Extract the [x, y] coordinate from the center of the cell holding the provided text.  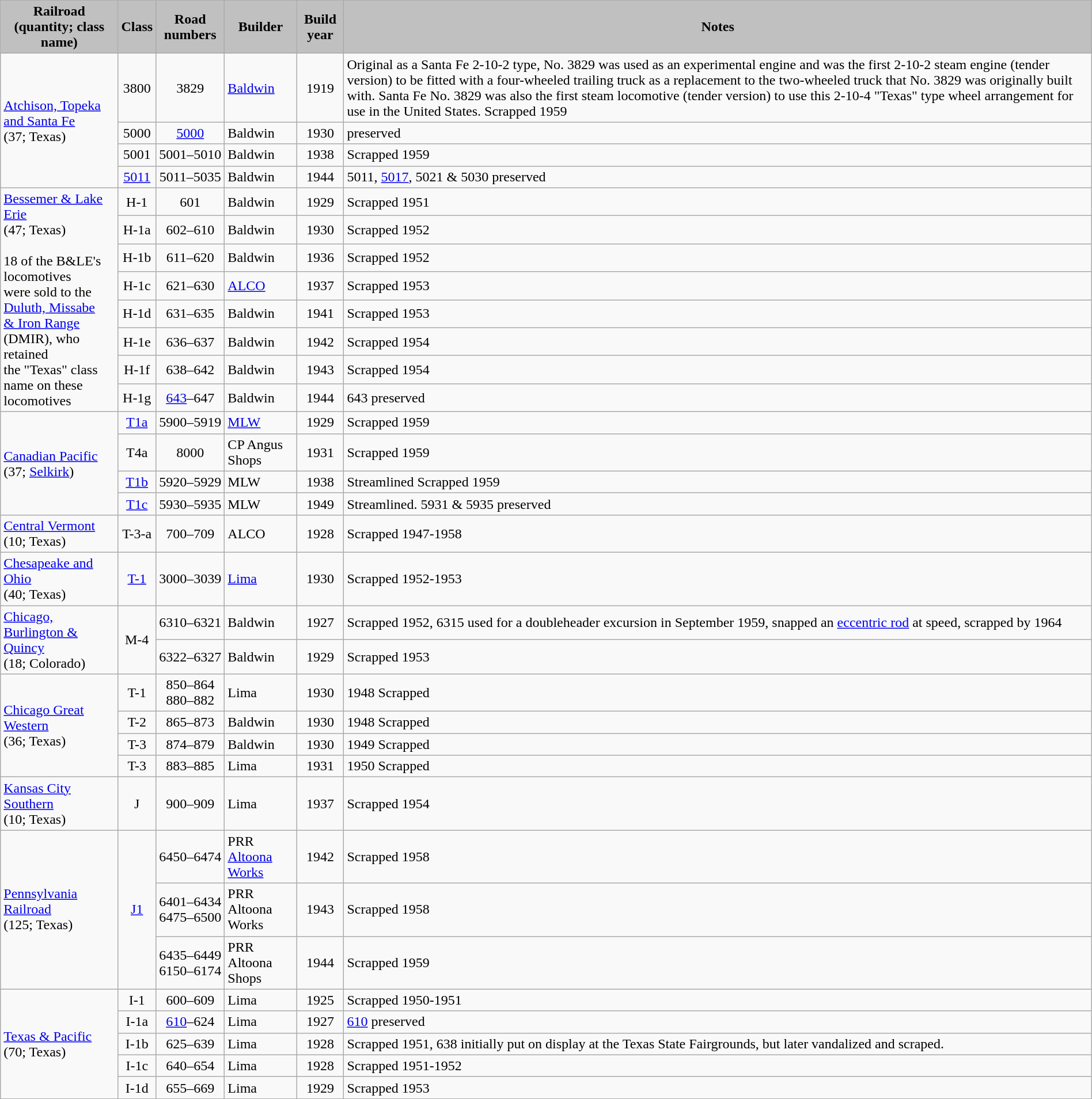
H-1b [137, 258]
Streamlined. 5931 & 5935 preserved [718, 504]
850–864880–882 [190, 693]
611–620 [190, 258]
6435–64496150–6174 [190, 963]
Pennsylvania Railroad(125; Texas) [59, 910]
Central Vermont(10; Texas) [59, 533]
1950 Scrapped [718, 766]
3800 [137, 88]
I-1d [137, 1087]
621–630 [190, 286]
I-1c [137, 1066]
I-1a [137, 1022]
H-1e [137, 342]
PRR Altoona Shops [260, 963]
5011 [137, 177]
8000 [190, 452]
Kansas City Southern(10; Texas) [59, 804]
Build year [320, 27]
610–624 [190, 1022]
T1a [137, 423]
Chesapeake and Ohio(40; Texas) [59, 579]
1919 [320, 88]
Texas & Pacific(70; Texas) [59, 1044]
CP Angus Shops [260, 452]
H-1c [137, 286]
600–609 [190, 1000]
1949 Scrapped [718, 744]
5011–5035 [190, 177]
Scrapped 1952-1953 [718, 579]
601 [190, 201]
Atchison, Topeka and Santa Fe(37; Texas) [59, 121]
H-1d [137, 314]
3829 [190, 88]
874–879 [190, 744]
Scrapped 1947-1958 [718, 533]
900–909 [190, 804]
Scrapped 1951-1952 [718, 1066]
5011, 5017, 5021 & 5030 preserved [718, 177]
638–642 [190, 370]
Streamlined Scrapped 1959 [718, 482]
610 preserved [718, 1022]
5001–5010 [190, 155]
Builder [260, 27]
Railroad (quantity; class name) [59, 27]
T4a [137, 452]
T1c [137, 504]
5001 [137, 155]
M-4 [137, 640]
883–885 [190, 766]
602–610 [190, 230]
1936 [320, 258]
643–647 [190, 397]
J1 [137, 910]
T-2 [137, 722]
Chicago, Burlington & Quincy(18; Colorado) [59, 640]
T1b [137, 482]
5920–5929 [190, 482]
Scrapped 1951 [718, 201]
655–669 [190, 1087]
H-1g [137, 397]
Chicago Great Western(36; Texas) [59, 725]
625–639 [190, 1044]
Scrapped 1952, 6315 used for a doubleheader excursion in September 1959, snapped an eccentric rod at speed, scrapped by 1964 [718, 623]
H-1a [137, 230]
Notes [718, 27]
T-3-a [137, 533]
J [137, 804]
636–637 [190, 342]
640–654 [190, 1066]
643 preserved [718, 397]
Class [137, 27]
5930–5935 [190, 504]
1949 [320, 504]
6322–6327 [190, 657]
H-1f [137, 370]
6310–6321 [190, 623]
preserved [718, 133]
865–873 [190, 722]
1925 [320, 1000]
Scrapped 1950-1951 [718, 1000]
6401–64346475–6500 [190, 910]
6450–6474 [190, 857]
Road numbers [190, 27]
I-1b [137, 1044]
1941 [320, 314]
5900–5919 [190, 423]
3000–3039 [190, 579]
631–635 [190, 314]
Scrapped 1951, 638 initially put on display at the Texas State Fairgrounds, but later vandalized and scraped. [718, 1044]
Canadian Pacific(37; Selkirk) [59, 463]
I-1 [137, 1000]
700–709 [190, 533]
H-1 [137, 201]
